Detect which cell encompasses the target text, then output its (X, Y) center coordinate. 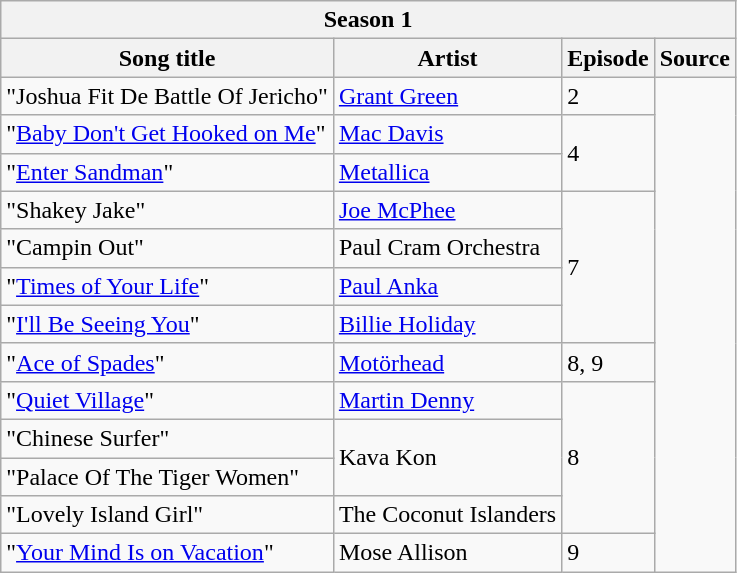
9 (608, 553)
"Shakey Jake" (168, 210)
"Enter Sandman" (168, 172)
7 (608, 267)
Paul Anka (447, 286)
Mac Davis (447, 134)
Martin Denny (447, 400)
"I'll Be Seeing You" (168, 324)
2 (608, 96)
Season 1 (368, 20)
Source (694, 58)
"Ace of Spades" (168, 362)
"Chinese Surfer" (168, 438)
"Quiet Village" (168, 400)
8, 9 (608, 362)
Song title (168, 58)
"Baby Don't Get Hooked on Me" (168, 134)
"Palace Of The Tiger Women" (168, 477)
Mose Allison (447, 553)
"Your Mind Is on Vacation" (168, 553)
4 (608, 153)
The Coconut Islanders (447, 515)
Metallica (447, 172)
Episode (608, 58)
Kava Kon (447, 457)
Billie Holiday (447, 324)
Motörhead (447, 362)
"Campin Out" (168, 248)
Artist (447, 58)
Paul Cram Orchestra (447, 248)
"Lovely Island Girl" (168, 515)
"Times of Your Life" (168, 286)
Grant Green (447, 96)
8 (608, 457)
Joe McPhee (447, 210)
"Joshua Fit De Battle Of Jericho" (168, 96)
